Scan for the cell matching the given text and deliver its (X, Y) coordinate at center. 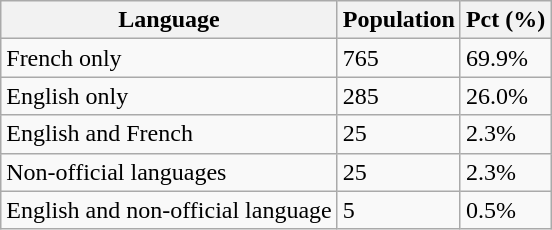
0.5% (505, 210)
5 (398, 210)
Language (170, 20)
Pct (%) (505, 20)
English and non-official language (170, 210)
26.0% (505, 96)
Population (398, 20)
English and French (170, 134)
765 (398, 58)
Non-official languages (170, 172)
285 (398, 96)
69.9% (505, 58)
French only (170, 58)
English only (170, 96)
